For the text-containing cell, return its midpoint in [x, y] coordinate format. 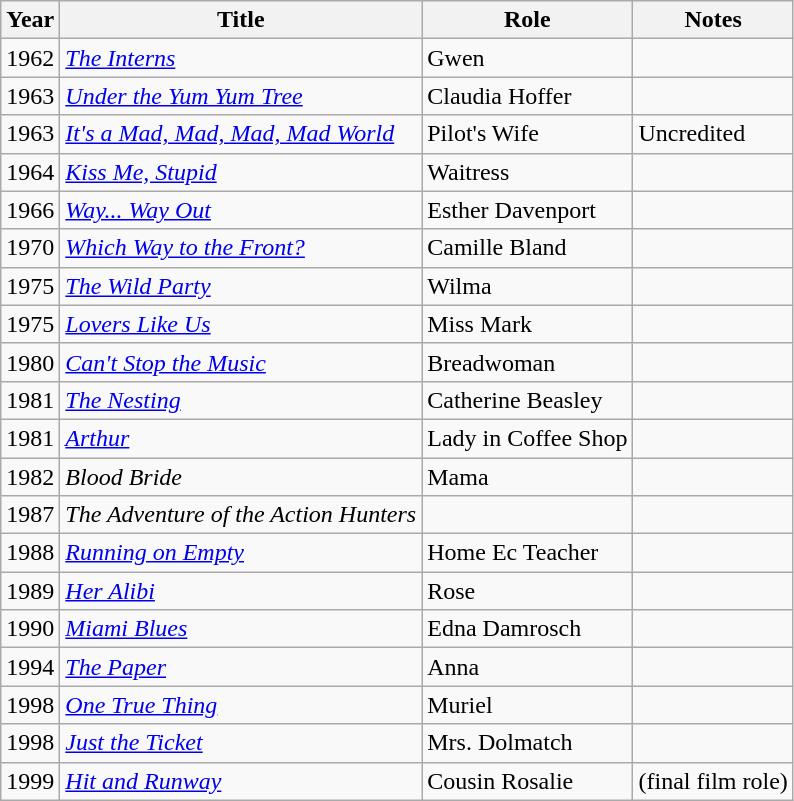
Blood Bride [241, 477]
1966 [30, 210]
Gwen [528, 58]
1970 [30, 248]
It's a Mad, Mad, Mad, Mad World [241, 134]
The Adventure of the Action Hunters [241, 515]
Which Way to the Front? [241, 248]
Way... Way Out [241, 210]
Home Ec Teacher [528, 553]
(final film role) [713, 781]
1962 [30, 58]
Just the Ticket [241, 743]
1980 [30, 362]
1989 [30, 591]
Miss Mark [528, 324]
One True Thing [241, 705]
The Paper [241, 667]
Claudia Hoffer [528, 96]
Rose [528, 591]
Role [528, 20]
Mama [528, 477]
Mrs. Dolmatch [528, 743]
1999 [30, 781]
Edna Damrosch [528, 629]
1988 [30, 553]
Arthur [241, 438]
Under the Yum Yum Tree [241, 96]
The Wild Party [241, 286]
Kiss Me, Stupid [241, 172]
Pilot's Wife [528, 134]
Running on Empty [241, 553]
Miami Blues [241, 629]
Uncredited [713, 134]
Notes [713, 20]
1964 [30, 172]
Can't Stop the Music [241, 362]
Anna [528, 667]
Muriel [528, 705]
Waitress [528, 172]
Lady in Coffee Shop [528, 438]
Catherine Beasley [528, 400]
1982 [30, 477]
Title [241, 20]
The Nesting [241, 400]
Breadwoman [528, 362]
1994 [30, 667]
Cousin Rosalie [528, 781]
Her Alibi [241, 591]
Lovers Like Us [241, 324]
Esther Davenport [528, 210]
Camille Bland [528, 248]
1987 [30, 515]
The Interns [241, 58]
1990 [30, 629]
Wilma [528, 286]
Hit and Runway [241, 781]
Year [30, 20]
